Scan for the cell matching the given text and deliver its [X, Y] coordinate at center. 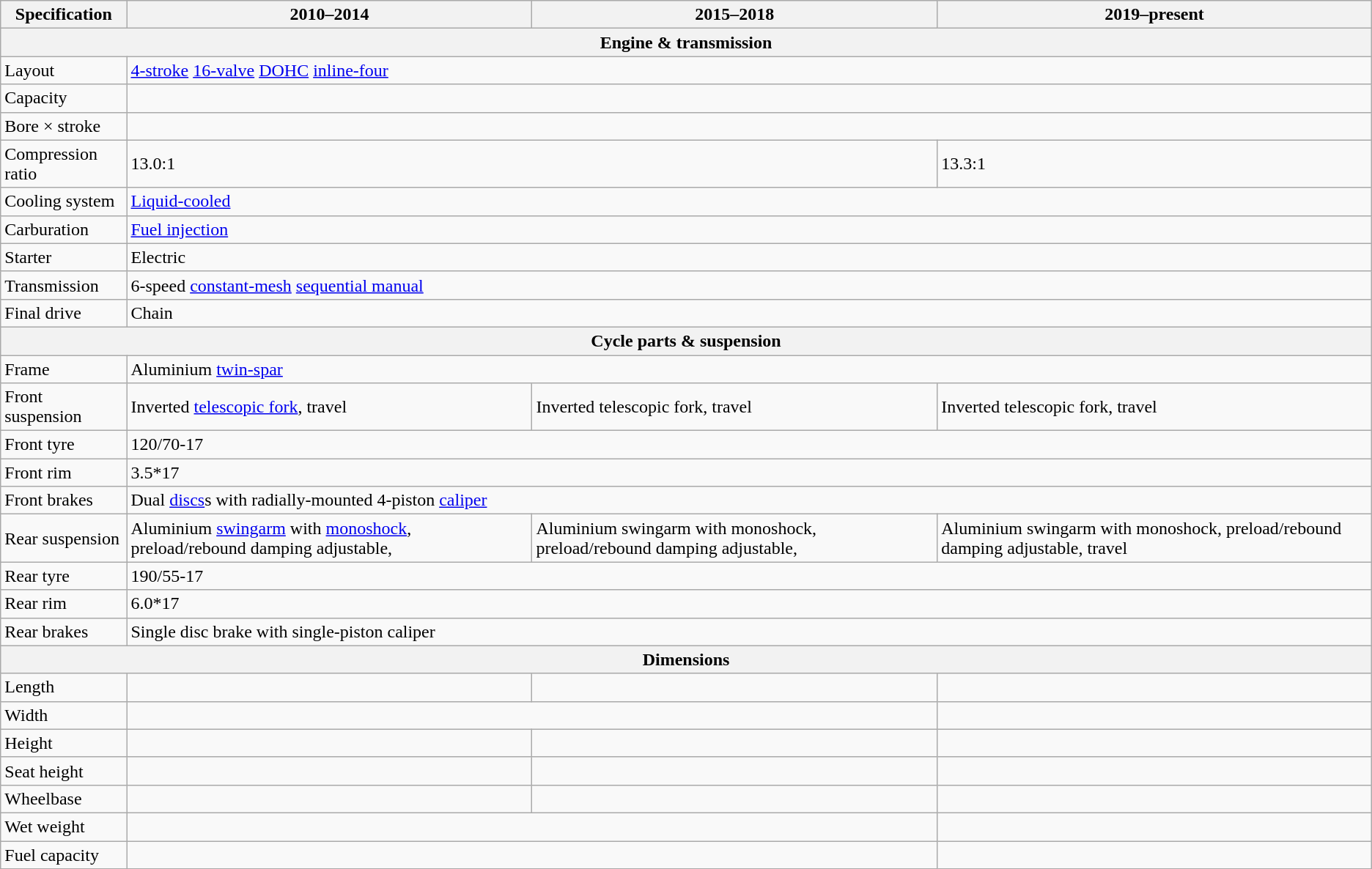
Transmission [64, 285]
Layout [64, 70]
4-stroke 16-valve DOHC inline-four [749, 70]
Length [64, 687]
Front tyre [64, 445]
6.0*17 [749, 604]
Chain [749, 313]
3.5*17 [749, 473]
190/55-17 [749, 576]
2015–2018 [734, 15]
Capacity [64, 98]
Specification [64, 15]
Starter [64, 257]
Front brakes [64, 500]
Cooling system [64, 201]
Wet weight [64, 827]
Cycle parts & suspension [686, 341]
Fuel capacity [64, 855]
Engine & transmission [686, 42]
Dimensions [686, 659]
Frame [64, 369]
Rear tyre [64, 576]
Height [64, 743]
Dual discss with radially-mounted 4-piston caliper [749, 500]
Aluminium swingarm with monoshock, preload/rebound damping adjustable, travel [1155, 538]
Compression ratio [64, 164]
Rear brakes [64, 632]
Final drive [64, 313]
Rear suspension [64, 538]
Front rim [64, 473]
Single disc brake with single-piston caliper [749, 632]
Carburation [64, 229]
Seat height [64, 771]
Electric [749, 257]
Bore × stroke [64, 126]
2010–2014 [330, 15]
13.0:1 [532, 164]
120/70-17 [749, 445]
Rear rim [64, 604]
Front suspension [64, 407]
Fuel injection [749, 229]
Aluminium twin-spar [749, 369]
Liquid-cooled [749, 201]
13.3:1 [1155, 164]
Wheelbase [64, 799]
2019–present [1155, 15]
Width [64, 715]
6-speed constant-mesh sequential manual [749, 285]
